Capture the cell that displays the provided text and extract its (X, Y) central coordinate. 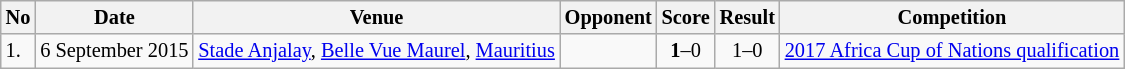
No (18, 17)
Score (686, 17)
Competition (952, 17)
6 September 2015 (114, 51)
2017 Africa Cup of Nations qualification (952, 51)
Venue (376, 17)
Stade Anjalay, Belle Vue Maurel, Mauritius (376, 51)
Date (114, 17)
1. (18, 51)
Result (748, 17)
Opponent (608, 17)
